Scan for the cell matching the given text and deliver its (x, y) coordinate at center. 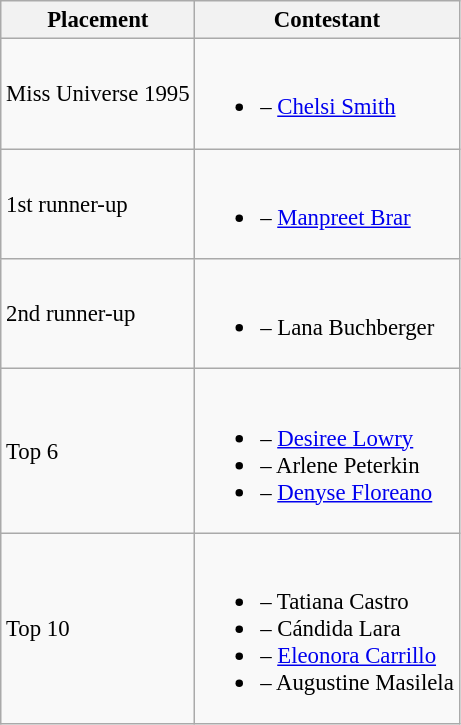
Miss Universe 1995 (98, 94)
– Chelsi Smith (327, 94)
– Lana Buchberger (327, 314)
– Manpreet Brar (327, 204)
Placement (98, 20)
Contestant (327, 20)
2nd runner-up (98, 314)
Top 10 (98, 628)
– Tatiana Castro – Cándida Lara – Eleonora Carrillo – Augustine Masilela (327, 628)
Top 6 (98, 451)
1st runner-up (98, 204)
– Desiree Lowry – Arlene Peterkin – Denyse Floreano (327, 451)
